Find where the given text appears and provide that cell's center as [X, Y] coordinate. 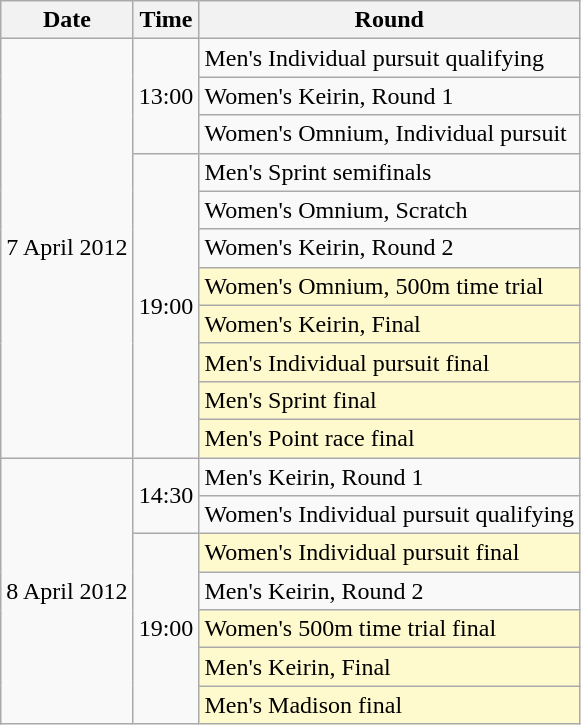
Men's Sprint final [390, 400]
Women's Individual pursuit final [390, 553]
Round [390, 20]
Men's Keirin, Final [390, 667]
Men's Individual pursuit final [390, 362]
13:00 [166, 96]
Men's Individual pursuit qualifying [390, 58]
Time [166, 20]
8 April 2012 [67, 591]
Women's Individual pursuit qualifying [390, 515]
Women's Omnium, Scratch [390, 210]
Women's Omnium, 500m time trial [390, 286]
Men's Madison final [390, 705]
Women's Keirin, Round 2 [390, 248]
14:30 [166, 496]
7 April 2012 [67, 248]
Date [67, 20]
Men's Sprint semifinals [390, 172]
Women's Omnium, Individual pursuit [390, 134]
Women's Keirin, Round 1 [390, 96]
Women's 500m time trial final [390, 629]
Men's Keirin, Round 2 [390, 591]
Women's Keirin, Final [390, 324]
Men's Keirin, Round 1 [390, 477]
Men's Point race final [390, 438]
